Find where the given text appears and provide that cell's center as (x, y) coordinate. 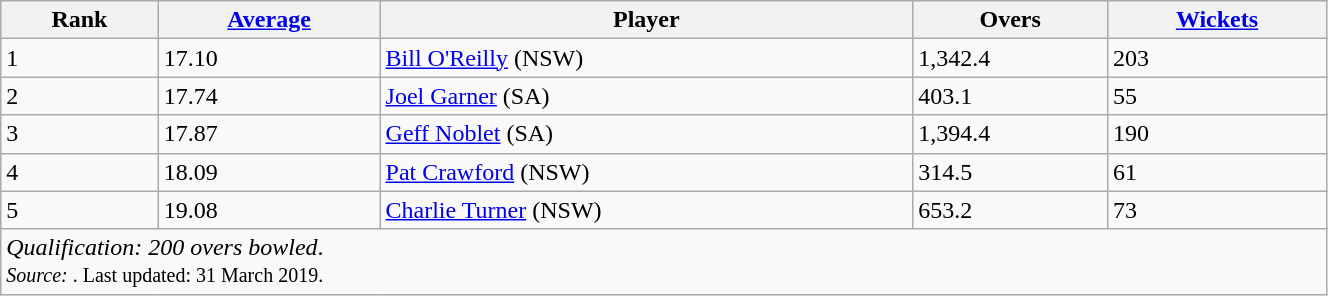
3 (80, 134)
203 (1218, 58)
73 (1218, 210)
1 (80, 58)
314.5 (1010, 172)
18.09 (269, 172)
Geff Noblet (SA) (646, 134)
17.74 (269, 96)
Overs (1010, 20)
1,342.4 (1010, 58)
Wickets (1218, 20)
Player (646, 20)
Average (269, 20)
Joel Garner (SA) (646, 96)
55 (1218, 96)
1,394.4 (1010, 134)
Qualification: 200 overs bowled.Source: . Last updated: 31 March 2019. (664, 262)
Rank (80, 20)
4 (80, 172)
17.87 (269, 134)
190 (1218, 134)
Bill O'Reilly (NSW) (646, 58)
403.1 (1010, 96)
19.08 (269, 210)
17.10 (269, 58)
2 (80, 96)
Charlie Turner (NSW) (646, 210)
653.2 (1010, 210)
61 (1218, 172)
Pat Crawford (NSW) (646, 172)
5 (80, 210)
